Provide the [x, y] coordinate of the cell's center where the given text is located.  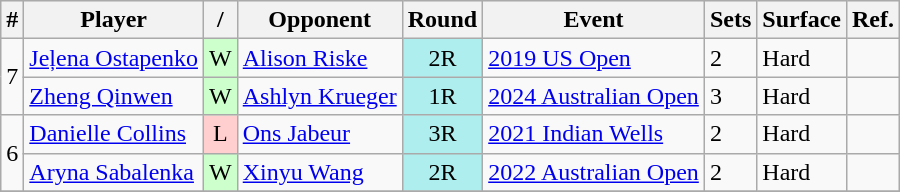
Ashlyn Krueger [320, 96]
7 [12, 77]
Round [442, 20]
Opponent [320, 20]
2022 Australian Open [594, 172]
Zheng Qinwen [114, 96]
Ons Jabeur [320, 134]
Alison Riske [320, 58]
3 [730, 96]
Ref. [872, 20]
Player [114, 20]
3R [442, 134]
Xinyu Wang [320, 172]
1R [442, 96]
2021 Indian Wells [594, 134]
6 [12, 153]
L [220, 134]
Jeļena Ostapenko [114, 58]
Surface [802, 20]
/ [220, 20]
Aryna Sabalenka [114, 172]
Event [594, 20]
Sets [730, 20]
Danielle Collins [114, 134]
# [12, 20]
2019 US Open [594, 58]
2024 Australian Open [594, 96]
